Pinpoint the cell where the given text exists, returning its [x, y] midpoint coordinate. 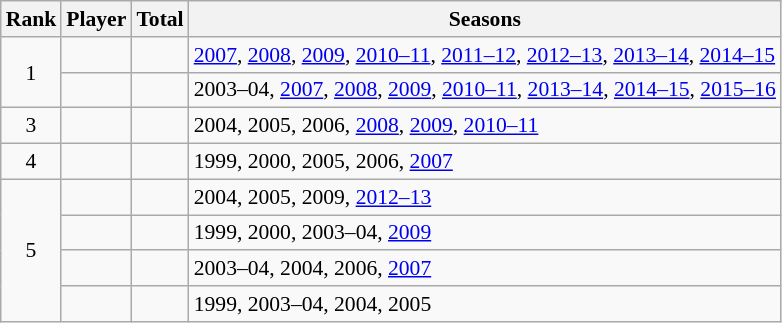
5 [32, 250]
3 [32, 126]
2003–04, 2004, 2006, 2007 [485, 269]
Rank [32, 19]
1999, 2000, 2005, 2006, 2007 [485, 162]
1 [32, 72]
2003–04, 2007, 2008, 2009, 2010–11, 2013–14, 2014–15, 2015–16 [485, 90]
Player [96, 19]
4 [32, 162]
1999, 2000, 2003–04, 2009 [485, 233]
2007, 2008, 2009, 2010–11, 2011–12, 2012–13, 2013–14, 2014–15 [485, 55]
1999, 2003–04, 2004, 2005 [485, 304]
Total [160, 19]
Seasons [485, 19]
2004, 2005, 2006, 2008, 2009, 2010–11 [485, 126]
2004, 2005, 2009, 2012–13 [485, 197]
